Search for the cell housing the specified text and yield its (x, y) center coordinate. 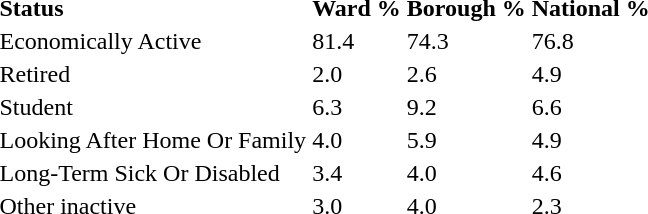
9.2 (466, 107)
2.0 (357, 74)
5.9 (466, 140)
81.4 (357, 41)
3.4 (357, 173)
2.6 (466, 74)
74.3 (466, 41)
6.3 (357, 107)
